Provide the [X, Y] coordinate of the cell's center where the given text is located.  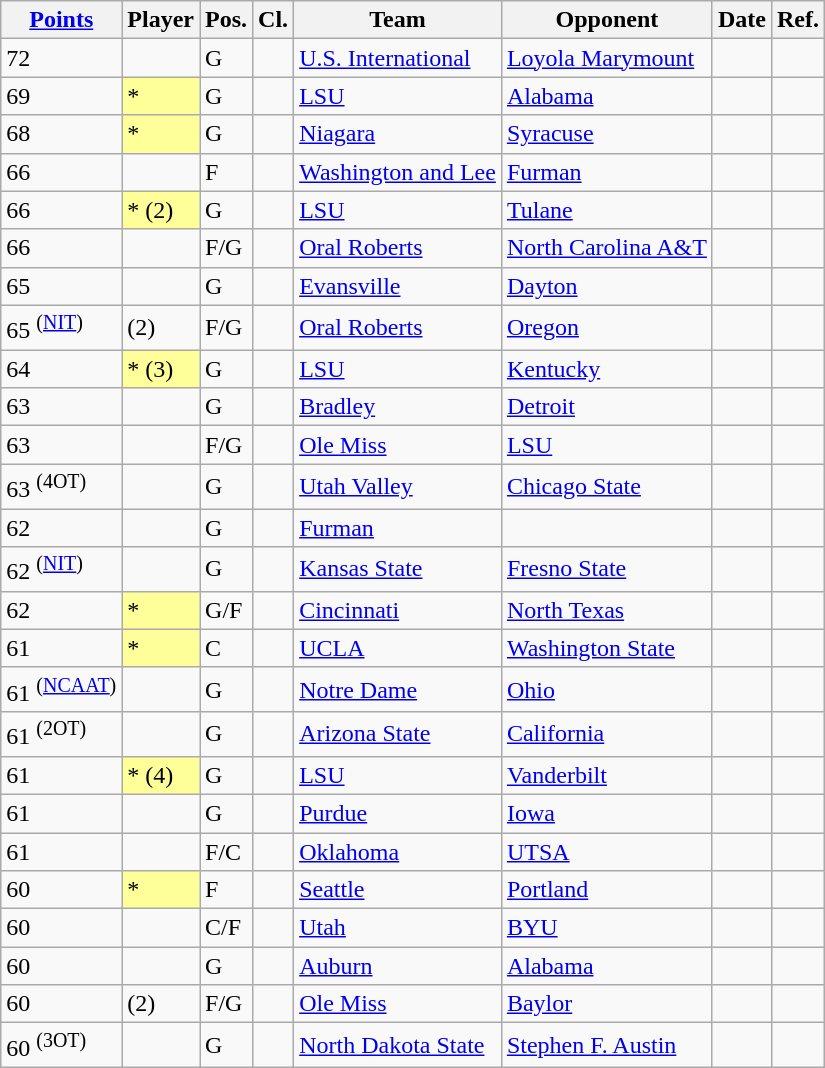
California [606, 734]
U.S. International [398, 58]
North Carolina A&T [606, 248]
North Texas [606, 610]
Auburn [398, 966]
72 [62, 58]
* (4) [161, 775]
Arizona State [398, 734]
Kentucky [606, 369]
Syracuse [606, 134]
Ohio [606, 690]
Chicago State [606, 486]
Team [398, 20]
Notre Dame [398, 690]
61 (2OT) [62, 734]
Niagara [398, 134]
Date [742, 20]
62 (NIT) [62, 570]
G/F [226, 610]
UCLA [398, 648]
Portland [606, 890]
68 [62, 134]
64 [62, 369]
Baylor [606, 1004]
Cl. [274, 20]
Opponent [606, 20]
Utah [398, 928]
Tulane [606, 210]
UTSA [606, 852]
60 (3OT) [62, 1046]
63 (4OT) [62, 486]
C [226, 648]
65 [62, 286]
F/C [226, 852]
Seattle [398, 890]
61 (NCAAT) [62, 690]
Oregon [606, 328]
Washington and Lee [398, 172]
Cincinnati [398, 610]
Kansas State [398, 570]
Points [62, 20]
Ref. [798, 20]
Bradley [398, 407]
BYU [606, 928]
Oklahoma [398, 852]
65 (NIT) [62, 328]
Utah Valley [398, 486]
Purdue [398, 813]
Dayton [606, 286]
Detroit [606, 407]
Stephen F. Austin [606, 1046]
Player [161, 20]
Washington State [606, 648]
Iowa [606, 813]
C/F [226, 928]
North Dakota State [398, 1046]
* (3) [161, 369]
Evansville [398, 286]
Fresno State [606, 570]
Pos. [226, 20]
* (2) [161, 210]
Loyola Marymount [606, 58]
Vanderbilt [606, 775]
69 [62, 96]
